Detect which cell encompasses the target text, then output its [X, Y] center coordinate. 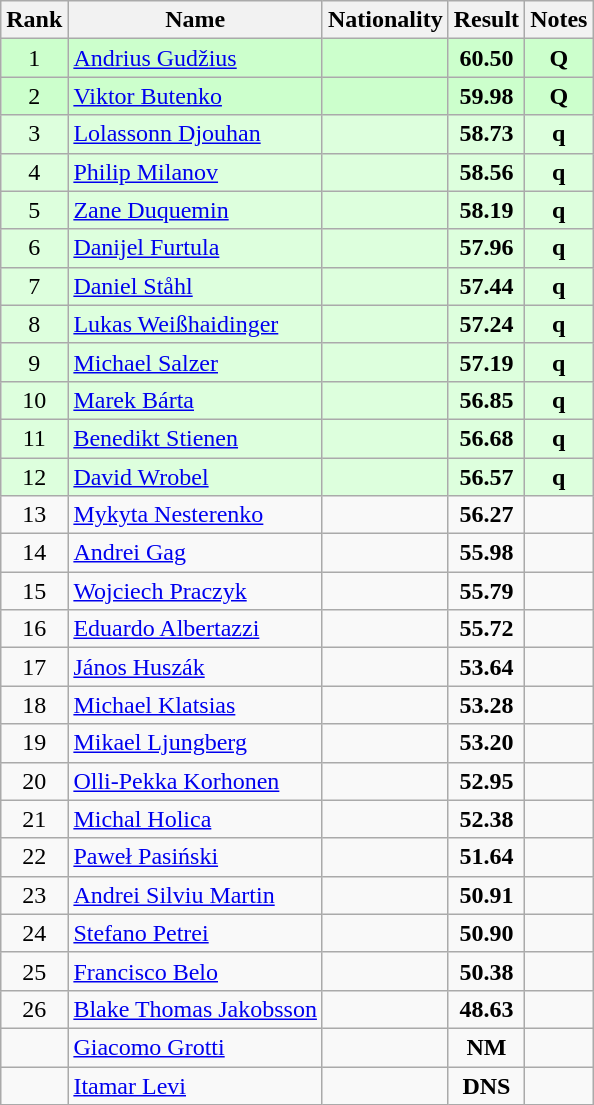
56.68 [486, 438]
4 [34, 172]
50.90 [486, 933]
48.63 [486, 1009]
10 [34, 400]
15 [34, 591]
56.85 [486, 400]
Andrei Silviu Martin [196, 895]
17 [34, 667]
Danijel Furtula [196, 248]
János Huszák [196, 667]
50.91 [486, 895]
Wojciech Praczyk [196, 591]
Olli-Pekka Korhonen [196, 781]
Francisco Belo [196, 971]
8 [34, 324]
55.79 [486, 591]
50.38 [486, 971]
18 [34, 705]
21 [34, 819]
Mikael Ljungberg [196, 743]
Rank [34, 20]
58.19 [486, 210]
53.28 [486, 705]
Nationality [385, 20]
55.98 [486, 553]
Eduardo Albertazzi [196, 629]
Michael Klatsias [196, 705]
56.57 [486, 477]
Giacomo Grotti [196, 1047]
Benedikt Stienen [196, 438]
1 [34, 58]
58.73 [486, 134]
Lukas Weißhaidinger [196, 324]
53.64 [486, 667]
Mykyta Nesterenko [196, 515]
Zane Duquemin [196, 210]
12 [34, 477]
Michael Salzer [196, 362]
Result [486, 20]
Daniel Ståhl [196, 286]
57.24 [486, 324]
52.38 [486, 819]
Andrei Gag [196, 553]
5 [34, 210]
24 [34, 933]
57.19 [486, 362]
57.96 [486, 248]
7 [34, 286]
3 [34, 134]
13 [34, 515]
Blake Thomas Jakobsson [196, 1009]
59.98 [486, 96]
26 [34, 1009]
Itamar Levi [196, 1085]
6 [34, 248]
Andrius Gudžius [196, 58]
23 [34, 895]
Philip Milanov [196, 172]
Viktor Butenko [196, 96]
20 [34, 781]
DNS [486, 1085]
Marek Bárta [196, 400]
David Wrobel [196, 477]
11 [34, 438]
Lolassonn Djouhan [196, 134]
Stefano Petrei [196, 933]
NM [486, 1047]
51.64 [486, 857]
16 [34, 629]
25 [34, 971]
14 [34, 553]
2 [34, 96]
55.72 [486, 629]
Paweł Pasiński [196, 857]
57.44 [486, 286]
9 [34, 362]
22 [34, 857]
53.20 [486, 743]
60.50 [486, 58]
Michal Holica [196, 819]
19 [34, 743]
Notes [559, 20]
58.56 [486, 172]
Name [196, 20]
56.27 [486, 515]
52.95 [486, 781]
